Return the (X, Y) coordinate for the center point of the cell that contains the specified text.  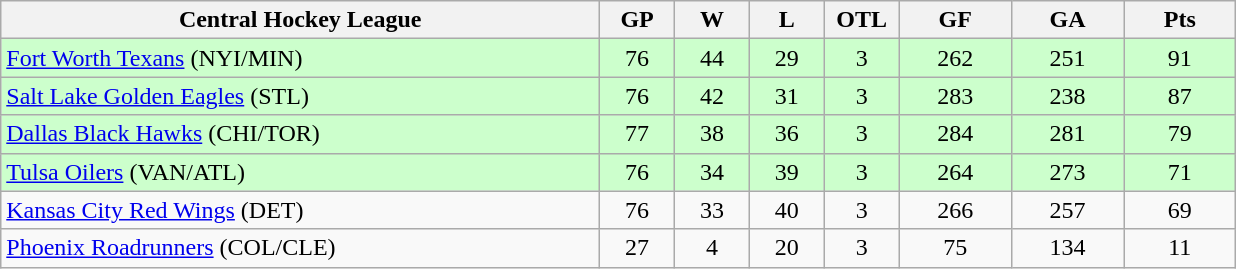
Phoenix Roadrunners (COL/CLE) (300, 248)
34 (712, 172)
257 (1067, 210)
44 (712, 58)
Pts (1180, 20)
11 (1180, 248)
36 (786, 134)
91 (1180, 58)
71 (1180, 172)
273 (1067, 172)
77 (638, 134)
W (712, 20)
134 (1067, 248)
OTL (862, 20)
284 (955, 134)
281 (1067, 134)
Salt Lake Golden Eagles (STL) (300, 96)
33 (712, 210)
39 (786, 172)
79 (1180, 134)
75 (955, 248)
27 (638, 248)
Dallas Black Hawks (CHI/TOR) (300, 134)
264 (955, 172)
Tulsa Oilers (VAN/ATL) (300, 172)
69 (1180, 210)
283 (955, 96)
42 (712, 96)
251 (1067, 58)
262 (955, 58)
238 (1067, 96)
Central Hockey League (300, 20)
29 (786, 58)
20 (786, 248)
4 (712, 248)
266 (955, 210)
Kansas City Red Wings (DET) (300, 210)
Fort Worth Texans (NYI/MIN) (300, 58)
L (786, 20)
GA (1067, 20)
31 (786, 96)
38 (712, 134)
GF (955, 20)
87 (1180, 96)
40 (786, 210)
GP (638, 20)
